Search for the cell housing the specified text and yield its (X, Y) center coordinate. 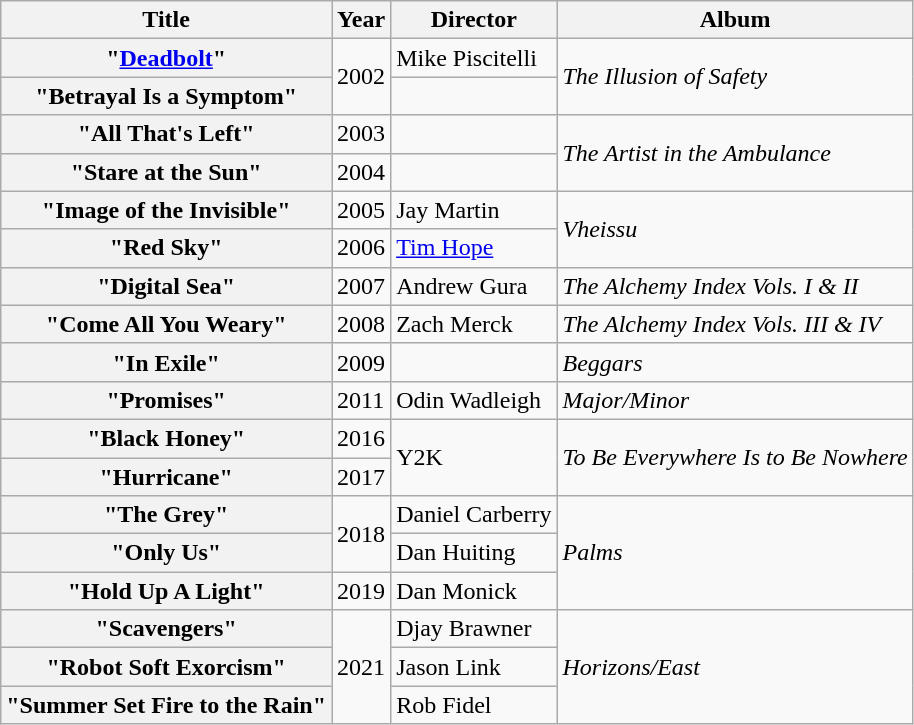
2007 (362, 286)
To Be Everywhere Is to Be Nowhere (735, 457)
Palms (735, 553)
Andrew Gura (474, 286)
"Scavengers" (166, 629)
Jay Martin (474, 210)
2003 (362, 134)
"Promises" (166, 400)
Rob Fidel (474, 705)
Mike Piscitelli (474, 58)
2011 (362, 400)
"Red Sky" (166, 248)
2006 (362, 248)
2018 (362, 534)
2005 (362, 210)
The Alchemy Index Vols. III & IV (735, 324)
Dan Huiting (474, 553)
2016 (362, 438)
2019 (362, 591)
Beggars (735, 362)
The Alchemy Index Vols. I & II (735, 286)
2017 (362, 477)
"Deadbolt" (166, 58)
Director (474, 20)
"Hurricane" (166, 477)
Horizons/East (735, 667)
Daniel Carberry (474, 515)
2004 (362, 172)
Djay Brawner (474, 629)
Title (166, 20)
"Betrayal Is a Symptom" (166, 96)
"Hold Up A Light" (166, 591)
2009 (362, 362)
Major/Minor (735, 400)
The Illusion of Safety (735, 77)
Vheissu (735, 229)
"All That's Left" (166, 134)
"Come All You Weary" (166, 324)
Album (735, 20)
2008 (362, 324)
Odin Wadleigh (474, 400)
"Summer Set Fire to the Rain" (166, 705)
"Robot Soft Exorcism" (166, 667)
"Stare at the Sun" (166, 172)
"Digital Sea" (166, 286)
Year (362, 20)
"Black Honey" (166, 438)
2002 (362, 77)
Jason Link (474, 667)
The Artist in the Ambulance (735, 153)
"In Exile" (166, 362)
Dan Monick (474, 591)
"Image of the Invisible" (166, 210)
"Only Us" (166, 553)
Y2K (474, 457)
Tim Hope (474, 248)
"The Grey" (166, 515)
Zach Merck (474, 324)
2021 (362, 667)
